Find where the given text appears and provide that cell's center as [x, y] coordinate. 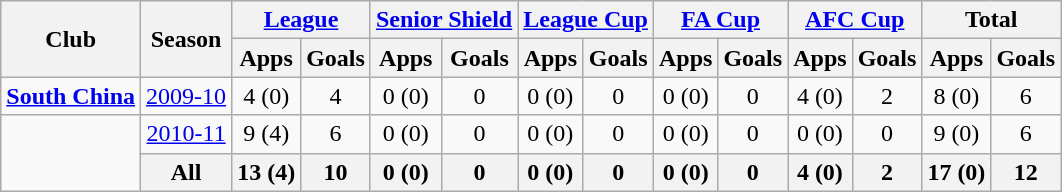
9 (4) [266, 134]
12 [1026, 172]
Season [186, 39]
South China [71, 96]
13 (4) [266, 172]
League Cup [586, 20]
Senior Shield [444, 20]
8 (0) [956, 96]
4 [336, 96]
Total [992, 20]
10 [336, 172]
FA Cup [720, 20]
9 (0) [956, 134]
17 (0) [956, 172]
AFC Cup [855, 20]
Club [71, 39]
2010-11 [186, 134]
All [186, 172]
League [302, 20]
2009-10 [186, 96]
